Find where the given text appears and provide that cell's center as [X, Y] coordinate. 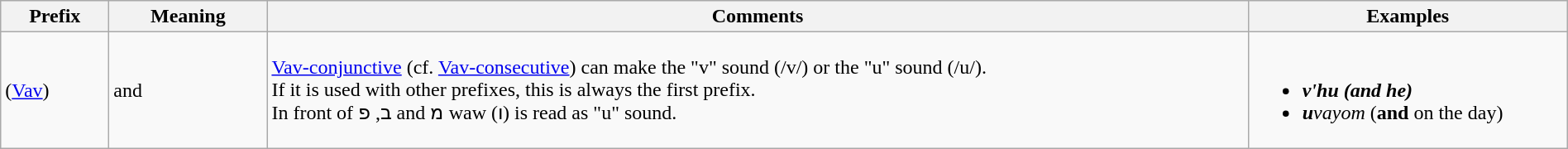
Meaning [189, 17]
v'hu (and he) uvayom (and on the day) [1408, 90]
Prefix [55, 17]
(Vav) [55, 90]
Examples [1408, 17]
Comments [758, 17]
and [189, 90]
